Determine the (X, Y) coordinate at the center of the cell enclosing the given text.  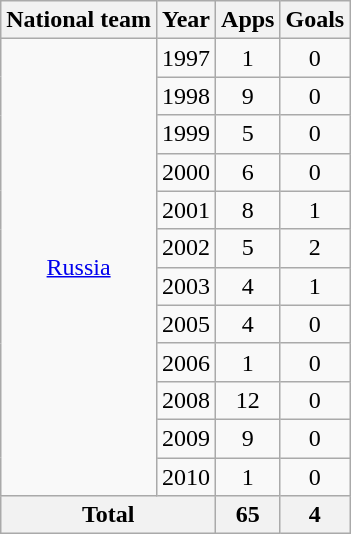
2005 (186, 324)
2 (315, 248)
Apps (248, 20)
2009 (186, 438)
2001 (186, 210)
Total (108, 515)
Year (186, 20)
1997 (186, 58)
65 (248, 515)
National team (79, 20)
2000 (186, 172)
2002 (186, 248)
8 (248, 210)
Russia (79, 268)
1999 (186, 134)
2010 (186, 477)
2003 (186, 286)
6 (248, 172)
Goals (315, 20)
2008 (186, 400)
2006 (186, 362)
12 (248, 400)
1998 (186, 96)
